Detect which cell encompasses the target text, then output its (X, Y) center coordinate. 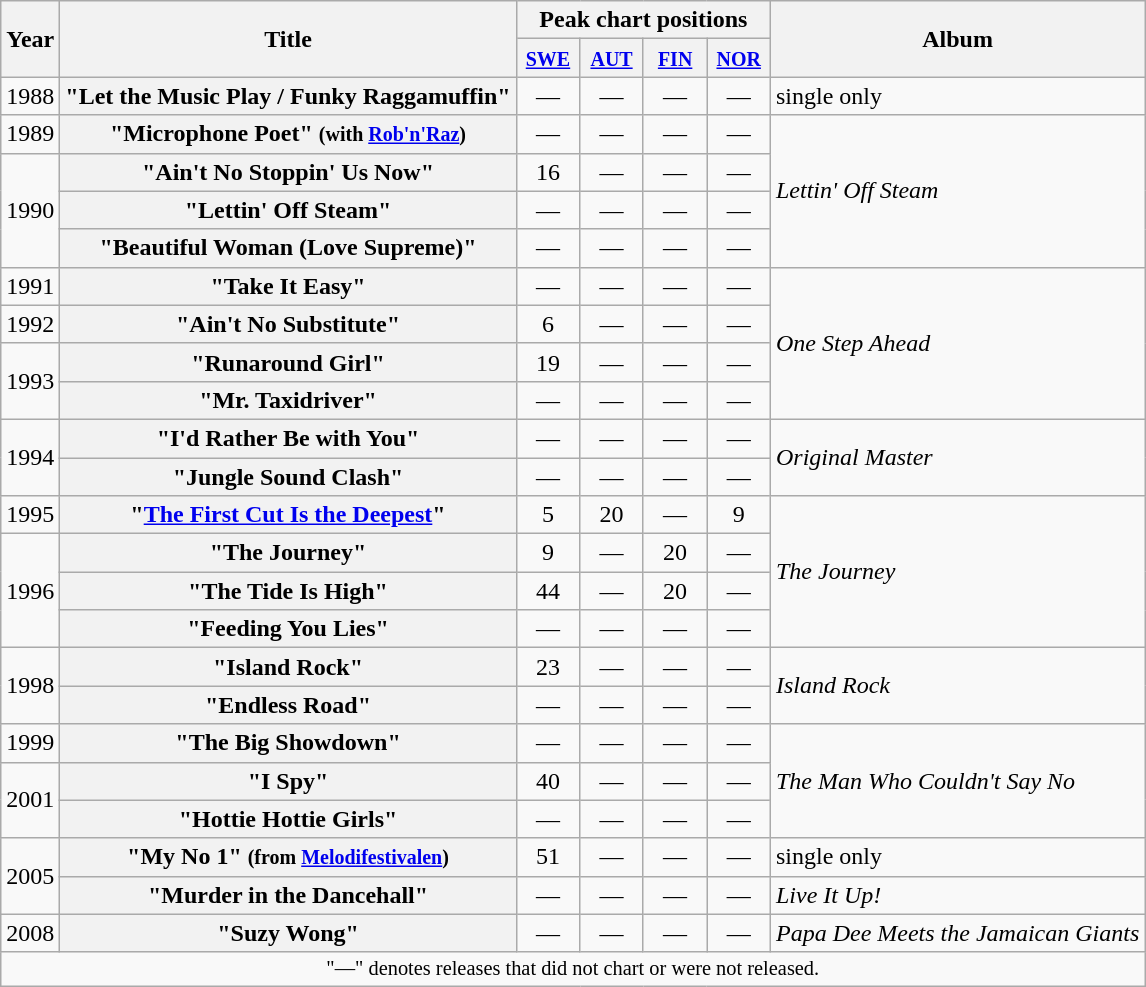
16 (548, 172)
NOR (739, 58)
1988 (30, 96)
2008 (30, 933)
"Murder in the Dancehall" (288, 895)
"Feeding You Lies" (288, 629)
"I Spy" (288, 781)
2005 (30, 876)
1990 (30, 210)
"I'd Rather Be with You" (288, 438)
The Journey (957, 572)
One Step Ahead (957, 343)
44 (548, 591)
1993 (30, 381)
1989 (30, 134)
51 (548, 857)
"The First Cut Is the Deepest" (288, 515)
"Island Rock" (288, 667)
Original Master (957, 457)
Peak chart positions (643, 20)
"Microphone Poet" (with Rob'n'Raz) (288, 134)
"Runaround Girl" (288, 362)
"Hottie Hottie Girls" (288, 819)
6 (548, 324)
1994 (30, 457)
"Ain't No Substitute" (288, 324)
Title (288, 39)
Album (957, 39)
"Mr. Taxidriver" (288, 400)
19 (548, 362)
AUT (612, 58)
"Suzy Wong" (288, 933)
Lettin' Off Steam (957, 191)
"My No 1" (from Melodifestivalen) (288, 857)
The Man Who Couldn't Say No (957, 781)
1991 (30, 286)
2001 (30, 800)
"The Journey" (288, 553)
1996 (30, 591)
"—" denotes releases that did not chart or were not released. (573, 969)
"Lettin' Off Steam" (288, 210)
1998 (30, 686)
"Let the Music Play / Funky Raggamuffin" (288, 96)
1992 (30, 324)
"Take It Easy" (288, 286)
"The Tide Is High" (288, 591)
SWE (548, 58)
1999 (30, 743)
"Jungle Sound Clash" (288, 477)
40 (548, 781)
FIN (675, 58)
23 (548, 667)
Live It Up! (957, 895)
Island Rock (957, 686)
"The Big Showdown" (288, 743)
Papa Dee Meets the Jamaican Giants (957, 933)
5 (548, 515)
"Ain't No Stoppin' Us Now" (288, 172)
1995 (30, 515)
"Beautiful Woman (Love Supreme)" (288, 248)
"Endless Road" (288, 705)
Year (30, 39)
